Locate the cell with the specified text and output its [x, y] center coordinate. 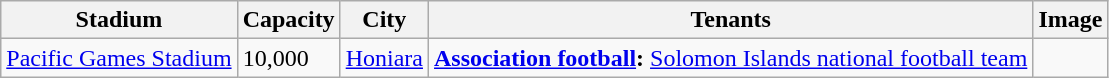
Tenants [731, 20]
Image [1070, 20]
Association football: Solomon Islands national football team [731, 58]
City [384, 20]
10,000 [288, 58]
Pacific Games Stadium [119, 58]
Honiara [384, 58]
Stadium [119, 20]
Capacity [288, 20]
